For the text-containing cell, return its midpoint in (X, Y) coordinate format. 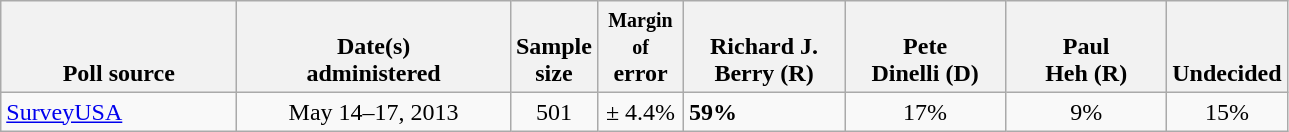
PaulHeh (R) (1086, 47)
Poll source (119, 47)
May 14–17, 2013 (374, 112)
17% (926, 112)
Undecided (1227, 47)
59% (764, 112)
PeteDinelli (D) (926, 47)
9% (1086, 112)
Richard J.Berry (R) (764, 47)
Date(s)administered (374, 47)
Samplesize (554, 47)
501 (554, 112)
Margin oferror (640, 47)
15% (1227, 112)
± 4.4% (640, 112)
SurveyUSA (119, 112)
